Determine the [X, Y] coordinate at the center of the cell enclosing the given text.  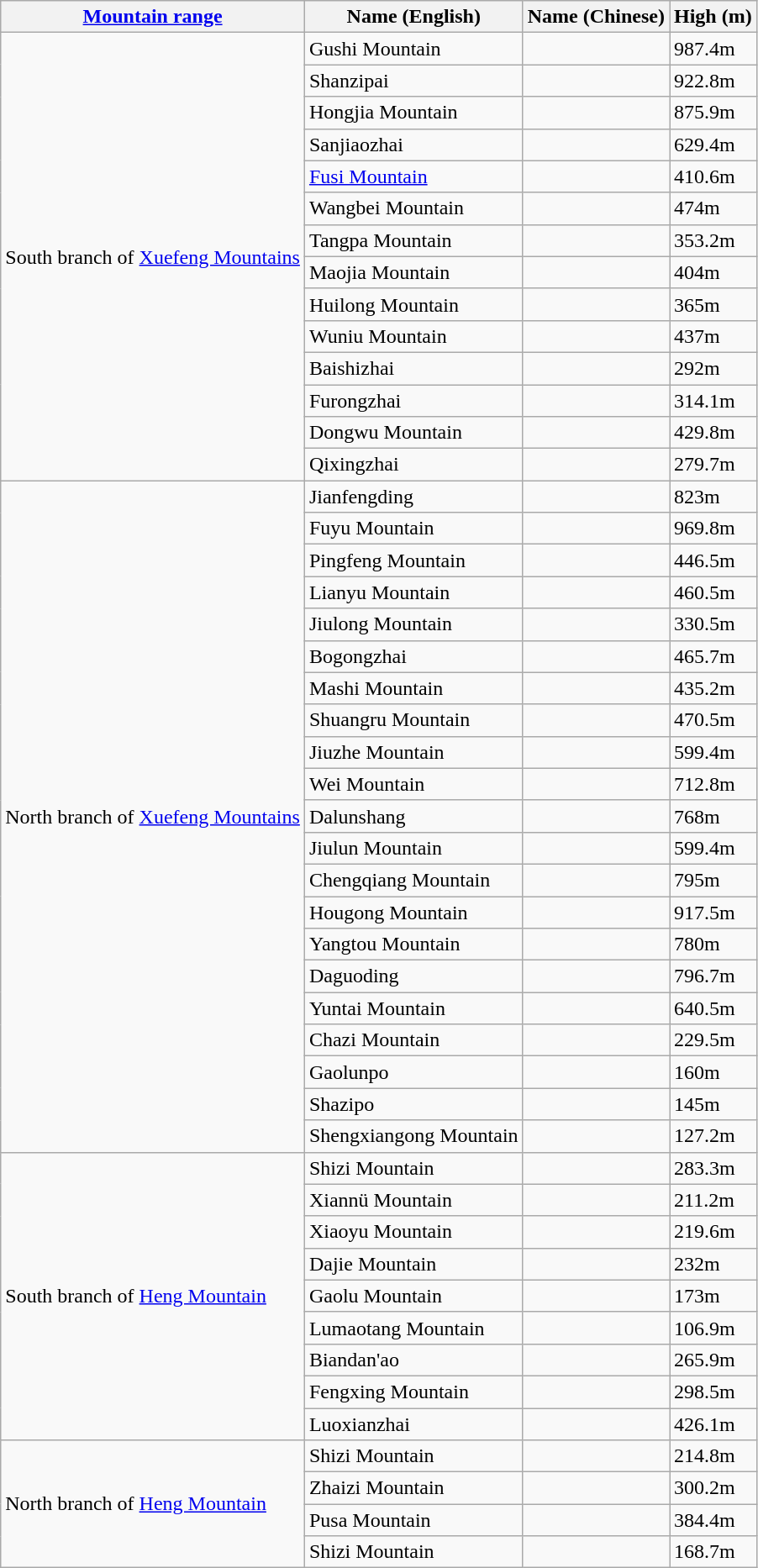
Xiannü Mountain [413, 1200]
North branch of Heng Mountain [153, 1504]
Daguoding [413, 976]
Pusa Mountain [413, 1520]
Luoxianzhai [413, 1424]
Wei Mountain [413, 784]
780m [713, 944]
Qixingzhai [413, 465]
Lumaotang Mountain [413, 1328]
429.8m [713, 433]
145m [713, 1104]
Jiulun Mountain [413, 848]
Mashi Mountain [413, 688]
Fusi Mountain [413, 176]
Sanjiaozhai [413, 145]
426.1m [713, 1424]
768m [713, 816]
219.6m [713, 1232]
Fuyu Mountain [413, 529]
384.4m [713, 1520]
Pingfeng Mountain [413, 560]
211.2m [713, 1200]
292m [713, 368]
437m [713, 336]
Zhaizi Mountain [413, 1488]
Biandan'ao [413, 1360]
300.2m [713, 1488]
Gushi Mountain [413, 49]
Yuntai Mountain [413, 1008]
North branch of Xuefeng Mountains [153, 817]
Wangbei Mountain [413, 208]
Jiuzhe Mountain [413, 752]
969.8m [713, 529]
Huilong Mountain [413, 304]
875.9m [713, 113]
Shazipo [413, 1104]
435.2m [713, 688]
Dalunshang [413, 816]
265.9m [713, 1360]
South branch of Xuefeng Mountains [153, 257]
Xiaoyu Mountain [413, 1232]
Wuniu Mountain [413, 336]
Gaolu Mountain [413, 1296]
232m [713, 1264]
987.4m [713, 49]
160m [713, 1072]
917.5m [713, 912]
823m [713, 497]
460.5m [713, 592]
922.8m [713, 81]
127.2m [713, 1136]
410.6m [713, 176]
Fengxing Mountain [413, 1392]
298.5m [713, 1392]
214.8m [713, 1456]
Chazi Mountain [413, 1040]
Dongwu Mountain [413, 433]
640.5m [713, 1008]
229.5m [713, 1040]
Name (Chinese) [596, 17]
Tangpa Mountain [413, 240]
Bogongzhai [413, 656]
Chengqiang Mountain [413, 880]
173m [713, 1296]
Hongjia Mountain [413, 113]
404m [713, 272]
Maojia Mountain [413, 272]
283.3m [713, 1168]
795m [713, 880]
470.5m [713, 720]
Shanzipai [413, 81]
Shuangru Mountain [413, 720]
330.5m [713, 624]
474m [713, 208]
Name (English) [413, 17]
High (m) [713, 17]
712.8m [713, 784]
353.2m [713, 240]
106.9m [713, 1328]
Gaolunpo [413, 1072]
Mountain range [153, 17]
Yangtou Mountain [413, 944]
Shengxiangong Mountain [413, 1136]
446.5m [713, 560]
168.7m [713, 1552]
314.1m [713, 401]
365m [713, 304]
South branch of Heng Mountain [153, 1296]
Jianfengding [413, 497]
Furongzhai [413, 401]
Hougong Mountain [413, 912]
279.7m [713, 465]
465.7m [713, 656]
796.7m [713, 976]
Jiulong Mountain [413, 624]
Dajie Mountain [413, 1264]
629.4m [713, 145]
Baishizhai [413, 368]
Lianyu Mountain [413, 592]
